Search for the cell housing the specified text and yield its (x, y) center coordinate. 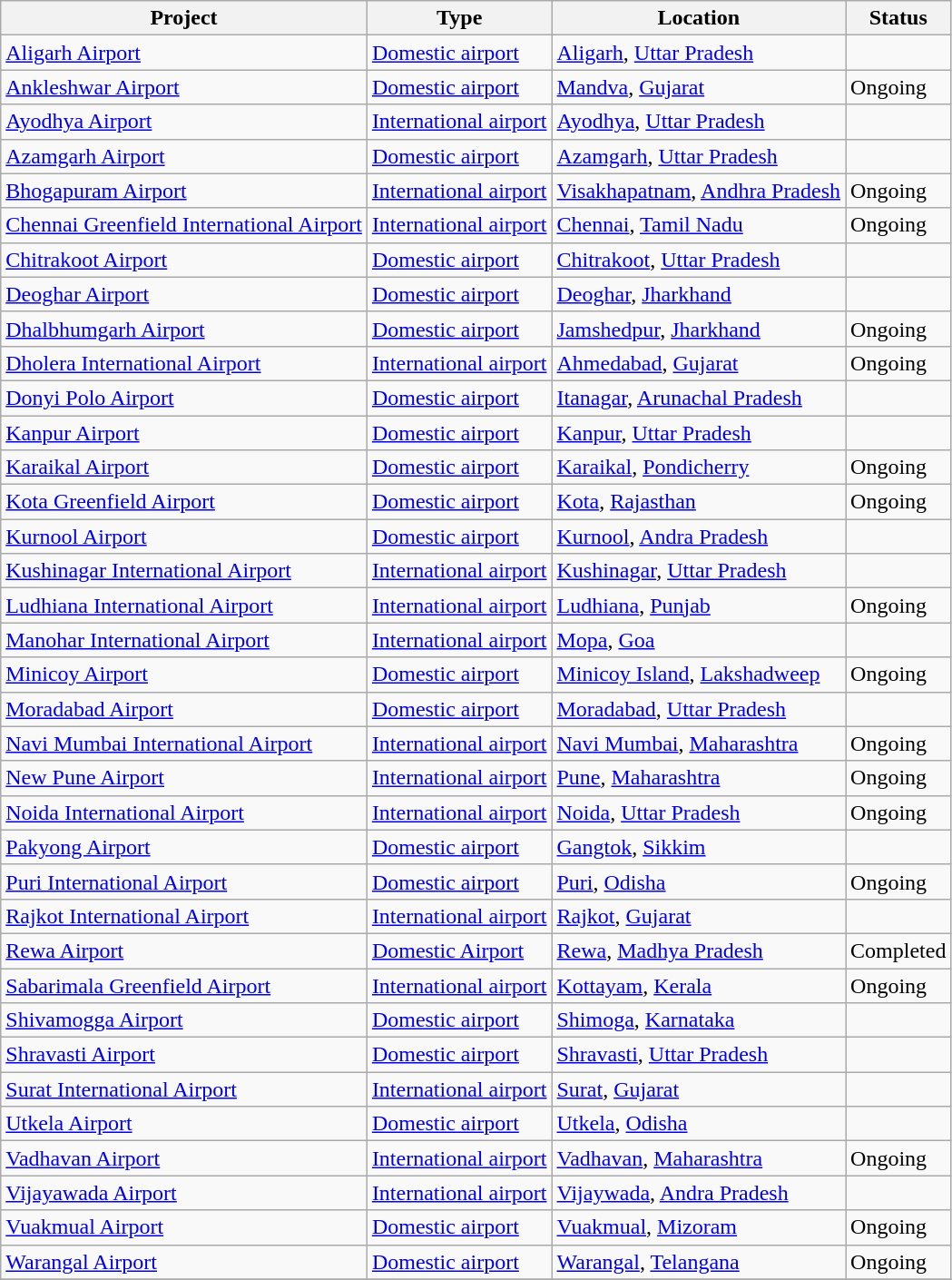
Shravasti, Uttar Pradesh (699, 1055)
Ludhiana International Airport (184, 606)
Surat International Airport (184, 1089)
Mandva, Gujarat (699, 87)
Dhalbhumgarh Airport (184, 329)
Bhogapuram Airport (184, 191)
Navi Mumbai International Airport (184, 743)
Azamgarh, Uttar Pradesh (699, 156)
Kottayam, Kerala (699, 985)
Puri International Airport (184, 881)
Gangtok, Sikkim (699, 847)
Shimoga, Karnataka (699, 1020)
Karaikal, Pondicherry (699, 468)
Dholera International Airport (184, 363)
Noida International Airport (184, 812)
Vuakmual, Mizoram (699, 1227)
Ayodhya Airport (184, 122)
Warangal Airport (184, 1262)
Karaikal Airport (184, 468)
New Pune Airport (184, 778)
Itanagar, Arunachal Pradesh (699, 398)
Rewa, Madhya Pradesh (699, 950)
Location (699, 18)
Ayodhya, Uttar Pradesh (699, 122)
Visakhapatnam, Andhra Pradesh (699, 191)
Aligarh, Uttar Pradesh (699, 53)
Utkela Airport (184, 1124)
Vijayawada Airport (184, 1193)
Kota Greenfield Airport (184, 502)
Donyi Polo Airport (184, 398)
Domestic Airport (459, 950)
Kurnool Airport (184, 537)
Rajkot International Airport (184, 916)
Rajkot, Gujarat (699, 916)
Status (898, 18)
Jamshedpur, Jharkhand (699, 329)
Vadhavan, Maharashtra (699, 1158)
Ahmedabad, Gujarat (699, 363)
Pakyong Airport (184, 847)
Chitrakoot Airport (184, 260)
Kurnool, Andra Pradesh (699, 537)
Ludhiana, Punjab (699, 606)
Chennai Greenfield International Airport (184, 225)
Completed (898, 950)
Vijaywada, Andra Pradesh (699, 1193)
Project (184, 18)
Shravasti Airport (184, 1055)
Shivamogga Airport (184, 1020)
Kushinagar International Airport (184, 571)
Ankleshwar Airport (184, 87)
Manohar International Airport (184, 640)
Navi Mumbai, Maharashtra (699, 743)
Azamgarh Airport (184, 156)
Chennai, Tamil Nadu (699, 225)
Surat, Gujarat (699, 1089)
Minicoy Airport (184, 674)
Kota, Rajasthan (699, 502)
Kanpur, Uttar Pradesh (699, 433)
Noida, Uttar Pradesh (699, 812)
Minicoy Island, Lakshadweep (699, 674)
Deoghar Airport (184, 294)
Moradabad Airport (184, 709)
Aligarh Airport (184, 53)
Chitrakoot, Uttar Pradesh (699, 260)
Kushinagar, Uttar Pradesh (699, 571)
Kanpur Airport (184, 433)
Utkela, Odisha (699, 1124)
Deoghar, Jharkhand (699, 294)
Puri, Odisha (699, 881)
Sabarimala Greenfield Airport (184, 985)
Rewa Airport (184, 950)
Vadhavan Airport (184, 1158)
Type (459, 18)
Vuakmual Airport (184, 1227)
Warangal, Telangana (699, 1262)
Moradabad, Uttar Pradesh (699, 709)
Mopa, Goa (699, 640)
Pune, Maharashtra (699, 778)
